Find where the given text appears and provide that cell's center as [X, Y] coordinate. 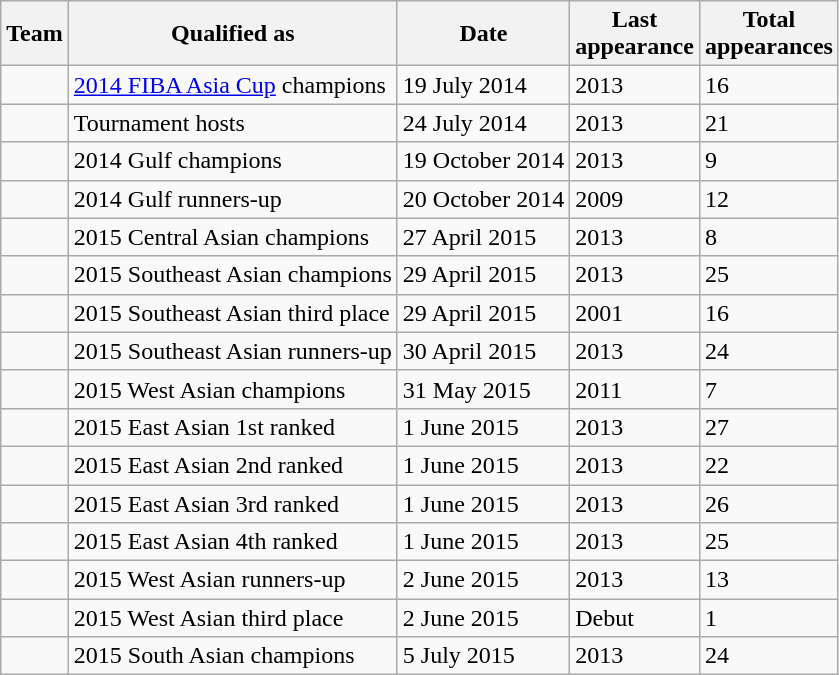
24 July 2014 [483, 123]
2014 Gulf champions [232, 161]
Team [35, 34]
20 October 2014 [483, 199]
Date [483, 34]
22 [768, 465]
19 October 2014 [483, 161]
13 [768, 580]
2001 [635, 313]
Qualified as [232, 34]
2011 [635, 389]
2015 East Asian 4th ranked [232, 542]
2014 Gulf runners-up [232, 199]
2015 East Asian 1st ranked [232, 427]
5 July 2015 [483, 656]
27 April 2015 [483, 237]
2015 West Asian runners-up [232, 580]
27 [768, 427]
2015 Southeast Asian third place [232, 313]
Tournament hosts [232, 123]
12 [768, 199]
31 May 2015 [483, 389]
2015 East Asian 3rd ranked [232, 503]
Totalappearances [768, 34]
19 July 2014 [483, 85]
26 [768, 503]
2015 East Asian 2nd ranked [232, 465]
2015 South Asian champions [232, 656]
2015 Southeast Asian champions [232, 275]
9 [768, 161]
2015 Southeast Asian runners-up [232, 351]
30 April 2015 [483, 351]
2015 West Asian champions [232, 389]
Debut [635, 618]
2014 FIBA Asia Cup champions [232, 85]
7 [768, 389]
2015 West Asian third place [232, 618]
21 [768, 123]
2009 [635, 199]
8 [768, 237]
1 [768, 618]
2015 Central Asian champions [232, 237]
Lastappearance [635, 34]
